Search for the cell housing the specified text and yield its [X, Y] center coordinate. 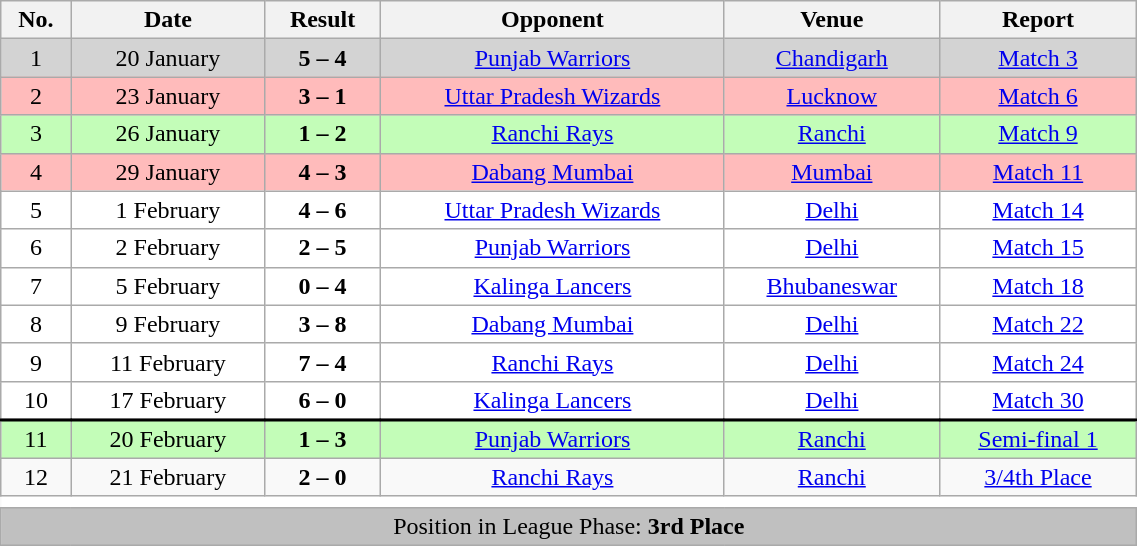
26 January [168, 134]
1 February [168, 210]
21 February [168, 477]
3 [36, 134]
3 – 1 [323, 96]
11 [36, 438]
Match 9 [1038, 134]
3/4th Place [1038, 477]
Match 6 [1038, 96]
3 – 8 [323, 324]
Position in League Phase: 3rd Place [569, 526]
Match 30 [1038, 400]
9 [36, 362]
5 February [168, 286]
10 [36, 400]
7 – 4 [323, 362]
Match 24 [1038, 362]
23 January [168, 96]
Semi-final 1 [1038, 438]
Match 22 [1038, 324]
Opponent [552, 20]
9 February [168, 324]
0 – 4 [323, 286]
8 [36, 324]
4 – 6 [323, 210]
Lucknow [832, 96]
Match 11 [1038, 172]
2 – 5 [323, 248]
7 [36, 286]
Venue [832, 20]
2 [36, 96]
6 [36, 248]
No. [36, 20]
20 February [168, 438]
Match 18 [1038, 286]
Chandigarh [832, 58]
11 February [168, 362]
12 [36, 477]
4 – 3 [323, 172]
1 – 2 [323, 134]
4 [36, 172]
17 February [168, 400]
5 – 4 [323, 58]
Result [323, 20]
Report [1038, 20]
20 January [168, 58]
Match 3 [1038, 58]
2 – 0 [323, 477]
29 January [168, 172]
1 [36, 58]
2 February [168, 248]
1 – 3 [323, 438]
Match 14 [1038, 210]
5 [36, 210]
Mumbai [832, 172]
6 – 0 [323, 400]
Bhubaneswar [832, 286]
Date [168, 20]
Match 15 [1038, 248]
